Output the (x, y) coordinate of the center of the cell containing the given text.  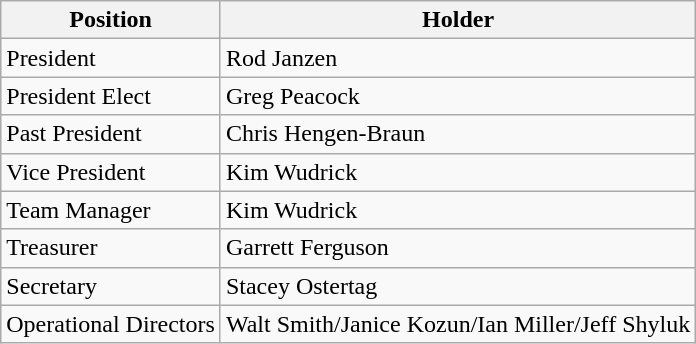
Chris Hengen-Braun (458, 134)
Position (111, 20)
Operational Directors (111, 324)
Treasurer (111, 248)
Past President (111, 134)
Rod Janzen (458, 58)
Stacey Ostertag (458, 286)
Secretary (111, 286)
Holder (458, 20)
Team Manager (111, 210)
Garrett Ferguson (458, 248)
Vice President (111, 172)
Greg Peacock (458, 96)
Walt Smith/Janice Kozun/Ian Miller/Jeff Shyluk (458, 324)
President (111, 58)
President Elect (111, 96)
